Extract the [x, y] coordinate from the center of the cell holding the provided text.  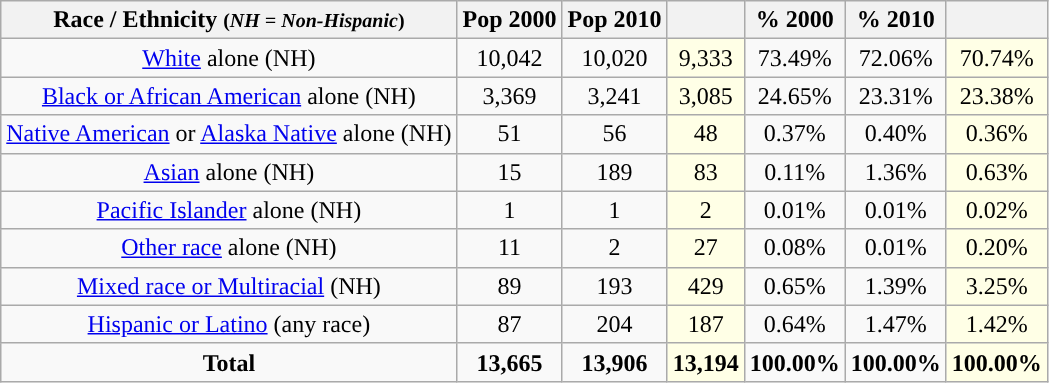
0.36% [996, 134]
204 [614, 324]
0.02% [996, 210]
3.25% [996, 286]
0.37% [794, 134]
Mixed race or Multiracial (NH) [229, 286]
Total [229, 362]
23.38% [996, 96]
1.36% [896, 172]
White alone (NH) [229, 58]
0.64% [794, 324]
3,369 [510, 96]
193 [614, 286]
24.65% [794, 96]
187 [706, 324]
429 [706, 286]
1.39% [896, 286]
0.40% [896, 134]
89 [510, 286]
1.42% [996, 324]
% 2010 [896, 20]
83 [706, 172]
0.63% [996, 172]
48 [706, 134]
0.08% [794, 248]
189 [614, 172]
9,333 [706, 58]
Pacific Islander alone (NH) [229, 210]
10,020 [614, 58]
27 [706, 248]
10,042 [510, 58]
3,085 [706, 96]
13,665 [510, 362]
Race / Ethnicity (NH = Non-Hispanic) [229, 20]
Native American or Alaska Native alone (NH) [229, 134]
70.74% [996, 58]
51 [510, 134]
11 [510, 248]
Hispanic or Latino (any race) [229, 324]
3,241 [614, 96]
72.06% [896, 58]
56 [614, 134]
0.65% [794, 286]
13,906 [614, 362]
15 [510, 172]
13,194 [706, 362]
Pop 2010 [614, 20]
% 2000 [794, 20]
Asian alone (NH) [229, 172]
0.11% [794, 172]
1.47% [896, 324]
0.20% [996, 248]
Other race alone (NH) [229, 248]
Pop 2000 [510, 20]
23.31% [896, 96]
73.49% [794, 58]
87 [510, 324]
Black or African American alone (NH) [229, 96]
